Extract the (X, Y) coordinate from the center of the cell holding the provided text.  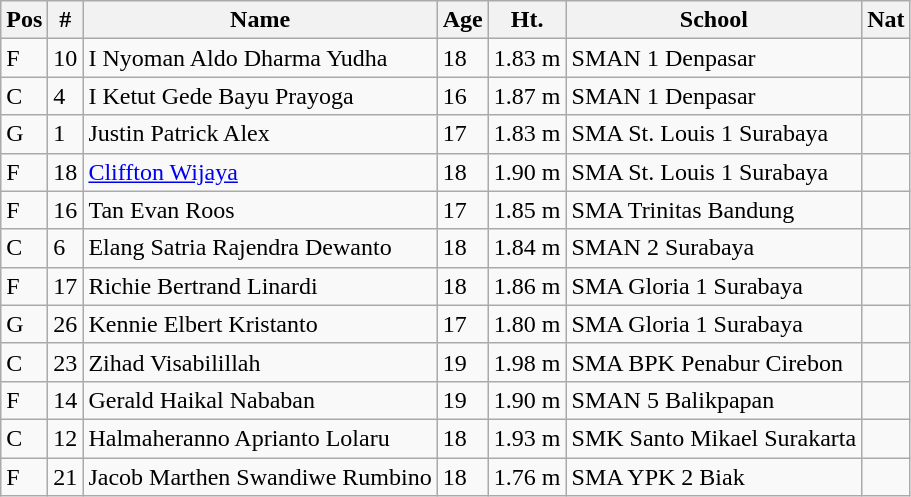
SMAN 2 Surabaya (714, 248)
School (714, 20)
1.84 m (527, 248)
Kennie Elbert Kristanto (260, 324)
1 (66, 134)
21 (66, 477)
10 (66, 58)
SMAN 5 Balikpapan (714, 400)
1.76 m (527, 477)
I Nyoman Aldo Dharma Yudha (260, 58)
Justin Patrick Alex (260, 134)
1.98 m (527, 362)
6 (66, 248)
Name (260, 20)
SMK Santo Mikael Surakarta (714, 438)
Pos (24, 20)
Gerald Haikal Nababan (260, 400)
Halmaheranno Aprianto Lolaru (260, 438)
SMA BPK Penabur Cirebon (714, 362)
14 (66, 400)
1.87 m (527, 96)
Jacob Marthen Swandiwe Rumbino (260, 477)
Tan Evan Roos (260, 210)
4 (66, 96)
Zihad Visabilillah (260, 362)
I Ketut Gede Bayu Prayoga (260, 96)
Richie Bertrand Linardi (260, 286)
1.85 m (527, 210)
23 (66, 362)
26 (66, 324)
1.80 m (527, 324)
12 (66, 438)
1.86 m (527, 286)
Elang Satria Rajendra Dewanto (260, 248)
SMA YPK 2 Biak (714, 477)
Age (462, 20)
Nat (886, 20)
SMA Trinitas Bandung (714, 210)
1.93 m (527, 438)
Ht. (527, 20)
# (66, 20)
Cliffton Wijaya (260, 172)
